Return the (x, y) coordinate for the center point of the cell that contains the specified text.  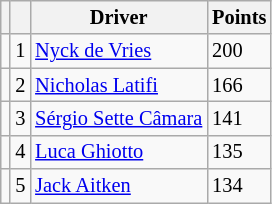
2 (20, 85)
Points (239, 17)
141 (239, 118)
1 (20, 51)
Nyck de Vries (118, 51)
Driver (118, 17)
Luca Ghiotto (118, 152)
4 (20, 152)
Jack Aitken (118, 186)
134 (239, 186)
Nicholas Latifi (118, 85)
135 (239, 152)
Sérgio Sette Câmara (118, 118)
5 (20, 186)
166 (239, 85)
200 (239, 51)
3 (20, 118)
